Output the [X, Y] coordinate of the center of the cell containing the given text.  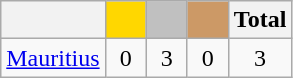
Total [260, 20]
Mauritius [53, 58]
